Provide the (x, y) coordinate of the cell's center where the given text is located.  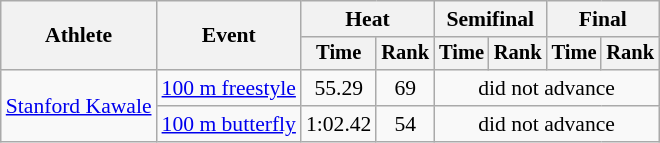
Stanford Kawale (79, 106)
1:02.42 (338, 124)
100 m freestyle (229, 88)
Heat (368, 19)
54 (405, 124)
Event (229, 36)
55.29 (338, 88)
69 (405, 88)
Final (603, 19)
Athlete (79, 36)
Semifinal (490, 19)
100 m butterfly (229, 124)
